Return the (x, y) coordinate for the center point of the cell that contains the specified text.  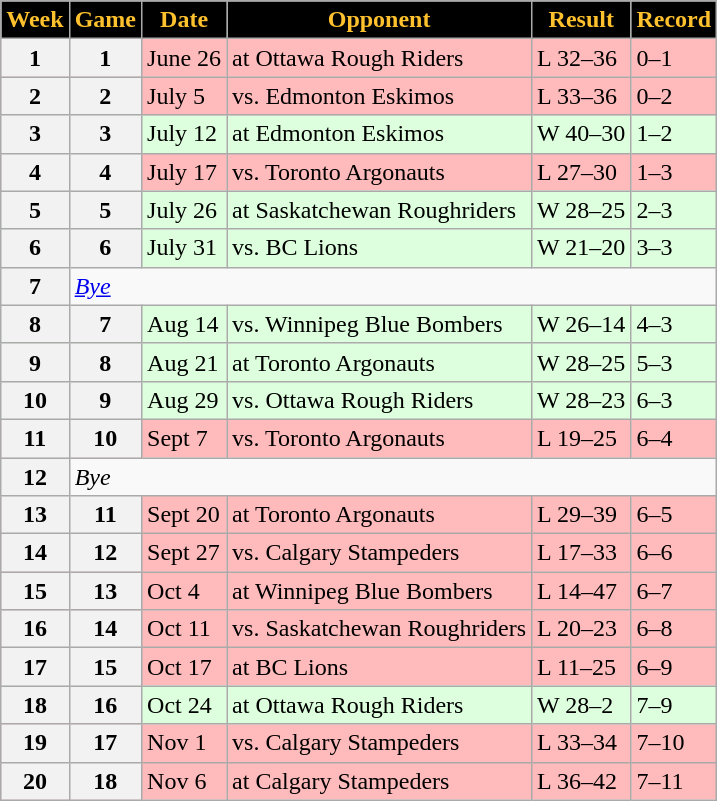
6–3 (674, 400)
Sept 7 (184, 438)
0–1 (674, 58)
L 32–36 (582, 58)
Oct 17 (184, 667)
W 40–30 (582, 134)
Aug 29 (184, 400)
6–9 (674, 667)
July 17 (184, 172)
2–3 (674, 210)
6–5 (674, 515)
at Saskatchewan Roughriders (380, 210)
L 27–30 (582, 172)
Record (674, 20)
July 31 (184, 248)
Nov 6 (184, 781)
L 20–23 (582, 629)
vs. Winnipeg Blue Bombers (380, 324)
W 28–2 (582, 705)
June 26 (184, 58)
W 21–20 (582, 248)
6–8 (674, 629)
Oct 4 (184, 591)
W 28–23 (582, 400)
19 (35, 743)
6–6 (674, 553)
Oct 11 (184, 629)
7–10 (674, 743)
1–3 (674, 172)
1–2 (674, 134)
vs. Saskatchewan Roughriders (380, 629)
Aug 21 (184, 362)
L 14–47 (582, 591)
at Winnipeg Blue Bombers (380, 591)
Result (582, 20)
7–9 (674, 705)
Aug 14 (184, 324)
L 29–39 (582, 515)
W 26–14 (582, 324)
July 26 (184, 210)
L 17–33 (582, 553)
July 5 (184, 96)
Date (184, 20)
vs. BC Lions (380, 248)
5–3 (674, 362)
at Calgary Stampeders (380, 781)
4–3 (674, 324)
L 11–25 (582, 667)
6–7 (674, 591)
Game (105, 20)
vs. Edmonton Eskimos (380, 96)
Opponent (380, 20)
July 12 (184, 134)
at BC Lions (380, 667)
L 33–34 (582, 743)
vs. Ottawa Rough Riders (380, 400)
Sept 20 (184, 515)
at Edmonton Eskimos (380, 134)
Sept 27 (184, 553)
7–11 (674, 781)
Oct 24 (184, 705)
20 (35, 781)
L 33–36 (582, 96)
L 36–42 (582, 781)
6–4 (674, 438)
L 19–25 (582, 438)
Week (35, 20)
3–3 (674, 248)
0–2 (674, 96)
Nov 1 (184, 743)
